Detect which cell encompasses the target text, then output its [X, Y] center coordinate. 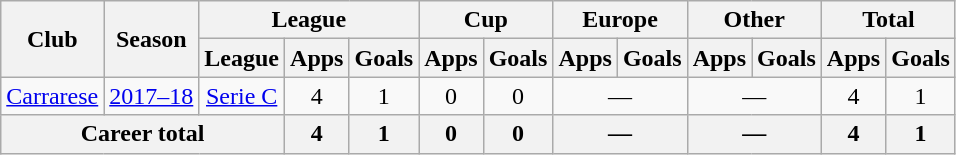
Carrarese [52, 96]
Total [888, 20]
Cup [486, 20]
Season [152, 39]
Other [754, 20]
Europe [620, 20]
Serie C [242, 96]
Career total [143, 134]
Club [52, 39]
2017–18 [152, 96]
